Extract the [x, y] coordinate from the center of the cell holding the provided text.  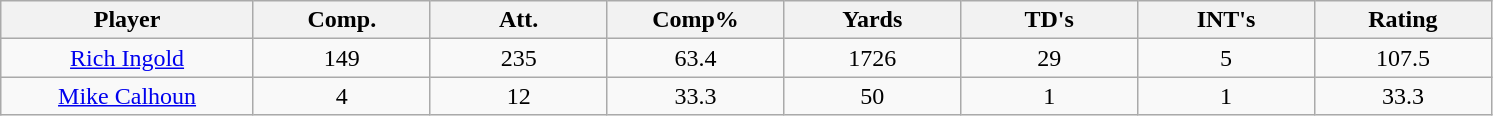
Rating [1402, 20]
5 [1226, 58]
12 [518, 96]
Comp. [342, 20]
Mike Calhoun [128, 96]
Rich Ingold [128, 58]
235 [518, 58]
29 [1050, 58]
Yards [872, 20]
63.4 [696, 58]
TD's [1050, 20]
Player [128, 20]
1726 [872, 58]
4 [342, 96]
INT's [1226, 20]
107.5 [1402, 58]
Comp% [696, 20]
50 [872, 96]
Att. [518, 20]
149 [342, 58]
